From the cell containing the given text, extract its center point as [X, Y] coordinate. 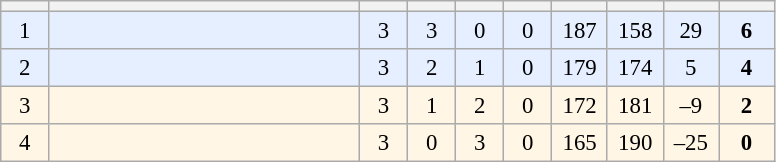
174 [635, 68]
181 [635, 106]
–9 [691, 106]
158 [635, 31]
187 [580, 31]
6 [747, 31]
29 [691, 31]
–25 [691, 143]
165 [580, 143]
190 [635, 143]
179 [580, 68]
172 [580, 106]
5 [691, 68]
